Identify which cell holds the provided text, then report its (X, Y) central coordinate. 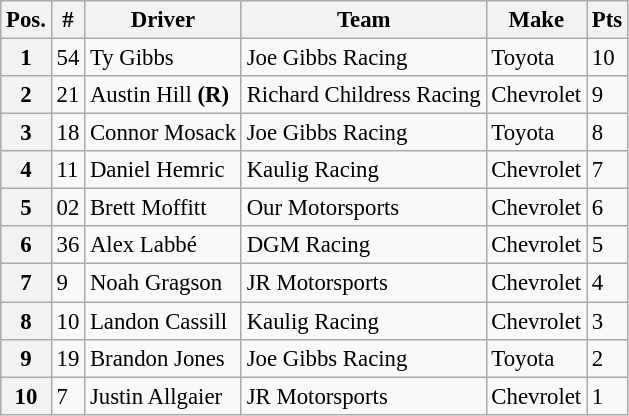
Make (536, 20)
Alex Labbé (164, 245)
Austin Hill (R) (164, 95)
Daniel Hemric (164, 170)
Our Motorsports (364, 208)
Driver (164, 20)
Pts (606, 20)
Noah Gragson (164, 283)
Brett Moffitt (164, 208)
54 (68, 58)
02 (68, 208)
Brandon Jones (164, 358)
11 (68, 170)
18 (68, 133)
21 (68, 95)
Pos. (26, 20)
19 (68, 358)
Justin Allgaier (164, 396)
Landon Cassill (164, 321)
# (68, 20)
Connor Mosack (164, 133)
36 (68, 245)
Ty Gibbs (164, 58)
DGM Racing (364, 245)
Richard Childress Racing (364, 95)
Team (364, 20)
